Locate the cell with the specified text and output its [x, y] center coordinate. 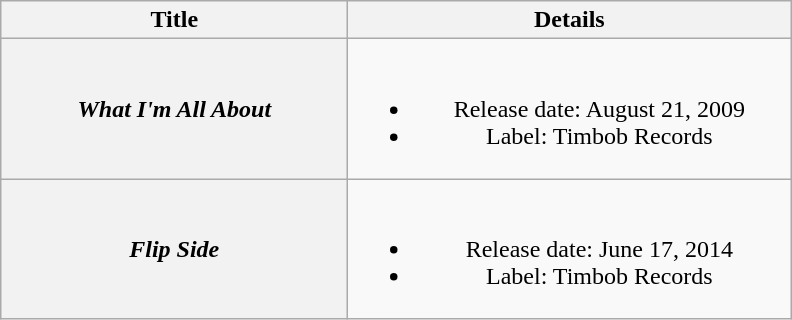
Release date: June 17, 2014Label: Timbob Records [570, 249]
Release date: August 21, 2009Label: Timbob Records [570, 109]
Details [570, 20]
What I'm All About [174, 109]
Flip Side [174, 249]
Title [174, 20]
